Pinpoint the cell where the given text exists, returning its [X, Y] midpoint coordinate. 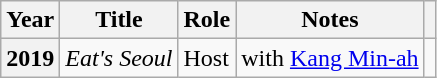
Eat's Seoul [119, 58]
2019 [30, 58]
Host [207, 58]
Title [119, 20]
Year [30, 20]
Role [207, 20]
with Kang Min-ah [330, 58]
Notes [330, 20]
